Capture the cell that displays the provided text and extract its [X, Y] central coordinate. 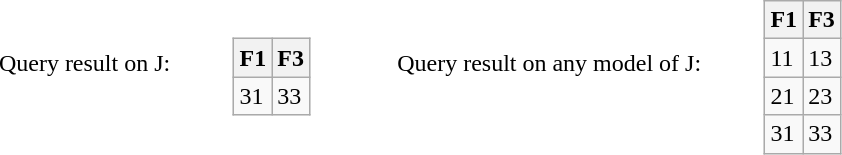
21 [784, 96]
11 [784, 58]
13 [822, 58]
23 [822, 96]
